Scan for the cell matching the given text and deliver its (x, y) coordinate at center. 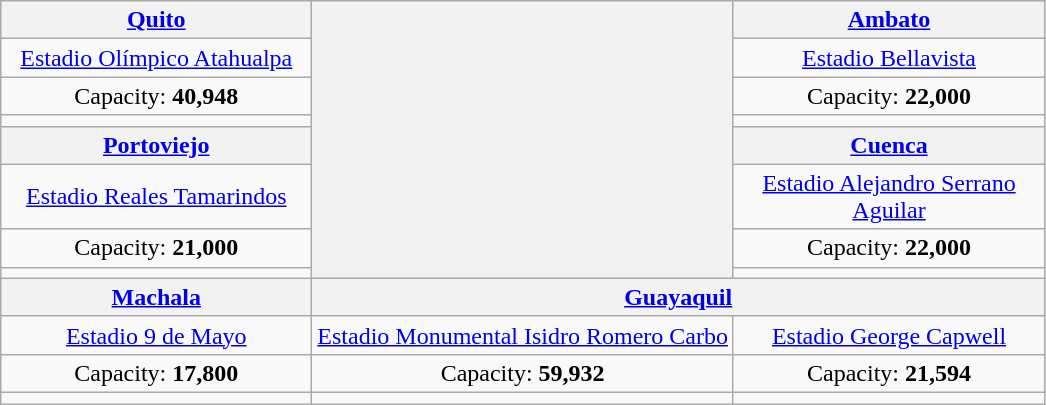
Guayaquil (678, 297)
Estadio George Capwell (888, 335)
Cuenca (888, 145)
Estadio Reales Tamarindos (156, 196)
Ambato (888, 20)
Capacity: 17,800 (156, 373)
Capacity: 59,932 (523, 373)
Capacity: 40,948 (156, 96)
Quito (156, 20)
Machala (156, 297)
Capacity: 21,000 (156, 248)
Estadio Olímpico Atahualpa (156, 58)
Estadio 9 de Mayo (156, 335)
Capacity: 21,594 (888, 373)
Estadio Alejandro Serrano Aguilar (888, 196)
Estadio Bellavista (888, 58)
Estadio Monumental Isidro Romero Carbo (523, 335)
Portoviejo (156, 145)
